Output the (X, Y) coordinate of the center of the cell containing the given text.  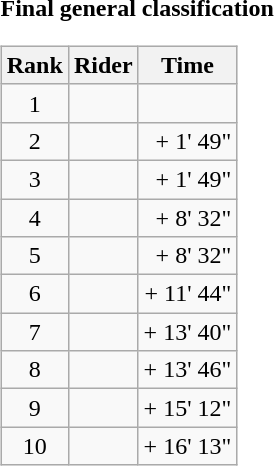
7 (34, 332)
+ 15' 12" (188, 408)
6 (34, 294)
5 (34, 256)
9 (34, 408)
4 (34, 217)
+ 13' 40" (188, 332)
+ 11' 44" (188, 294)
2 (34, 141)
Time (188, 65)
+ 13' 46" (188, 370)
Rank (34, 65)
3 (34, 179)
1 (34, 103)
10 (34, 446)
+ 16' 13" (188, 446)
8 (34, 370)
Rider (103, 65)
